Pinpoint the cell where the given text exists, returning its [x, y] midpoint coordinate. 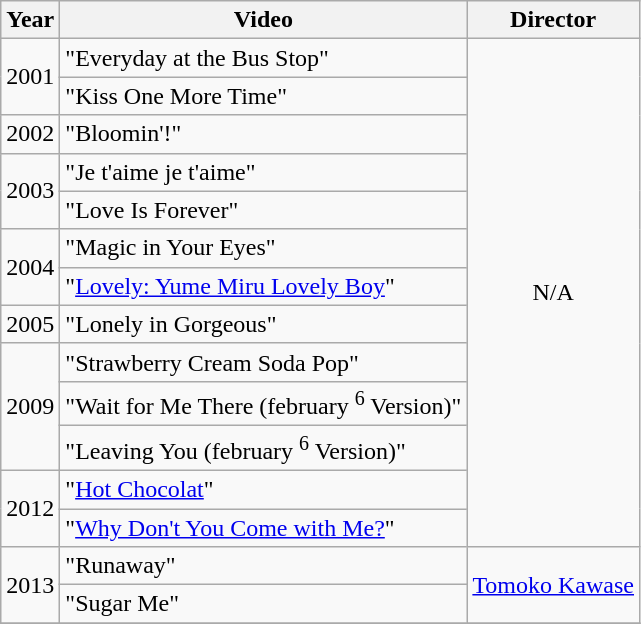
"Bloomin'!" [264, 134]
"Wait for Me There (february 6 Version)" [264, 404]
2001 [30, 77]
"Strawberry Cream Soda Pop" [264, 362]
2004 [30, 267]
"Runaway" [264, 566]
"Lonely in Gorgeous" [264, 324]
2002 [30, 134]
2012 [30, 508]
"Why Don't You Come with Me?" [264, 528]
2009 [30, 406]
"Everyday at the Bus Stop" [264, 58]
2005 [30, 324]
N/A [554, 293]
2003 [30, 191]
Tomoko Kawase [554, 585]
Director [554, 20]
Year [30, 20]
"Hot Chocolat" [264, 489]
"Love Is Forever" [264, 210]
"Leaving You (february 6 Version)" [264, 448]
"Sugar Me" [264, 604]
"Kiss One More Time" [264, 96]
"Magic in Your Eyes" [264, 248]
Video [264, 20]
"Je t'aime je t'aime" [264, 172]
"Lovely: Yume Miru Lovely Boy" [264, 286]
2013 [30, 585]
